Find where the given text appears and provide that cell's center as (X, Y) coordinate. 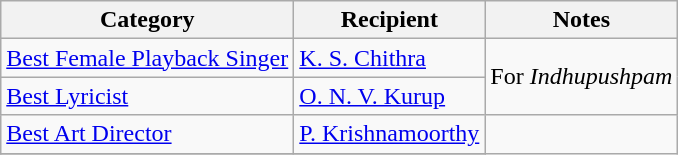
Best Female Playback Singer (148, 58)
K. S. Chithra (390, 58)
Recipient (390, 20)
Category (148, 20)
Best Lyricist (148, 96)
For Indhupushpam (582, 77)
P. Krishnamoorthy (390, 134)
O. N. V. Kurup (390, 96)
Best Art Director (148, 134)
Notes (582, 20)
